Scan for the cell matching the given text and deliver its [X, Y] coordinate at center. 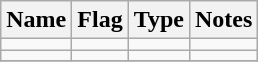
Notes [223, 20]
Name [36, 20]
Type [158, 20]
Flag [100, 20]
